Identify which cell holds the provided text, then report its [X, Y] central coordinate. 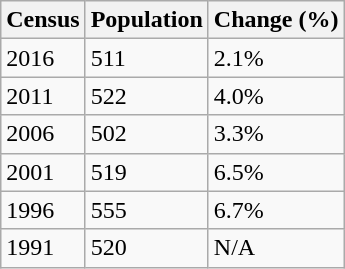
520 [146, 248]
1996 [43, 210]
2001 [43, 172]
2.1% [276, 58]
502 [146, 134]
2006 [43, 134]
6.5% [276, 172]
Population [146, 20]
1991 [43, 248]
555 [146, 210]
3.3% [276, 134]
Change (%) [276, 20]
2011 [43, 96]
6.7% [276, 210]
N/A [276, 248]
511 [146, 58]
4.0% [276, 96]
522 [146, 96]
Census [43, 20]
2016 [43, 58]
519 [146, 172]
